Search for the cell housing the specified text and yield its [X, Y] center coordinate. 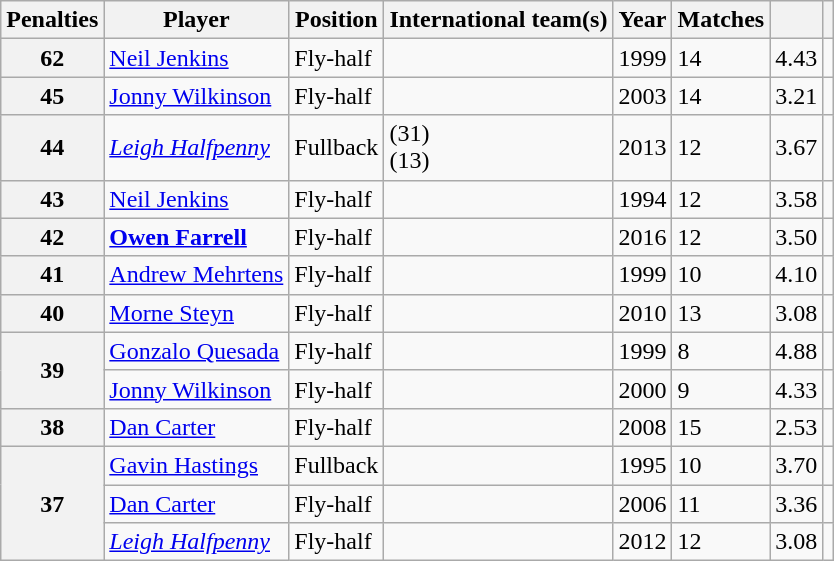
Owen Farrell [196, 237]
1994 [642, 199]
11 [721, 503]
2012 [642, 542]
Player [196, 20]
44 [52, 148]
41 [52, 275]
Gonzalo Quesada [196, 351]
Penalties [52, 20]
8 [721, 351]
2000 [642, 389]
4.33 [796, 389]
2010 [642, 313]
1995 [642, 465]
2.53 [796, 427]
37 [52, 503]
42 [52, 237]
45 [52, 96]
2013 [642, 148]
2003 [642, 96]
3.50 [796, 237]
13 [721, 313]
62 [52, 58]
3.21 [796, 96]
3.70 [796, 465]
Morne Steyn [196, 313]
9 [721, 389]
15 [721, 427]
2016 [642, 237]
38 [52, 427]
International team(s) [498, 20]
4.10 [796, 275]
4.88 [796, 351]
Position [336, 20]
Andrew Mehrtens [196, 275]
3.36 [796, 503]
40 [52, 313]
Matches [721, 20]
39 [52, 370]
3.58 [796, 199]
2008 [642, 427]
43 [52, 199]
2006 [642, 503]
3.67 [796, 148]
4.43 [796, 58]
Year [642, 20]
(31) (13) [498, 148]
Gavin Hastings [196, 465]
